Capture the cell that displays the provided text and extract its [X, Y] central coordinate. 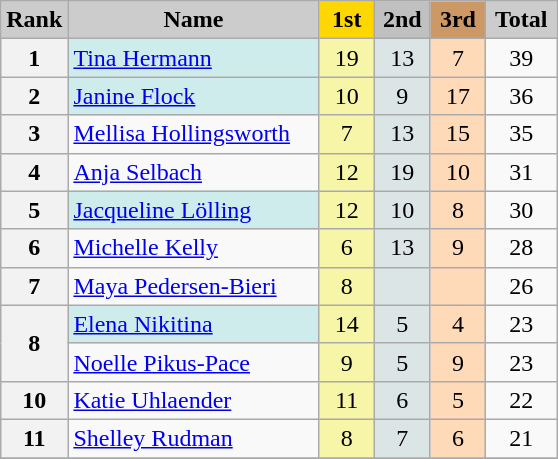
Name [194, 20]
3rd [458, 20]
Michelle Kelly [194, 248]
22 [522, 400]
Noelle Pikus-Pace [194, 362]
36 [522, 96]
Katie Uhlaender [194, 400]
Mellisa Hollingsworth [194, 134]
Maya Pedersen-Bieri [194, 286]
14 [347, 324]
Tina Hermann [194, 58]
35 [522, 134]
2nd [403, 20]
3 [34, 134]
1 [34, 58]
Jacqueline Lölling [194, 210]
21 [522, 438]
30 [522, 210]
Shelley Rudman [194, 438]
26 [522, 286]
Anja Selbach [194, 172]
31 [522, 172]
28 [522, 248]
15 [458, 134]
Elena Nikitina [194, 324]
2 [34, 96]
39 [522, 58]
17 [458, 96]
Janine Flock [194, 96]
Rank [34, 20]
1st [347, 20]
Total [522, 20]
